Capture the cell that displays the provided text and extract its [X, Y] central coordinate. 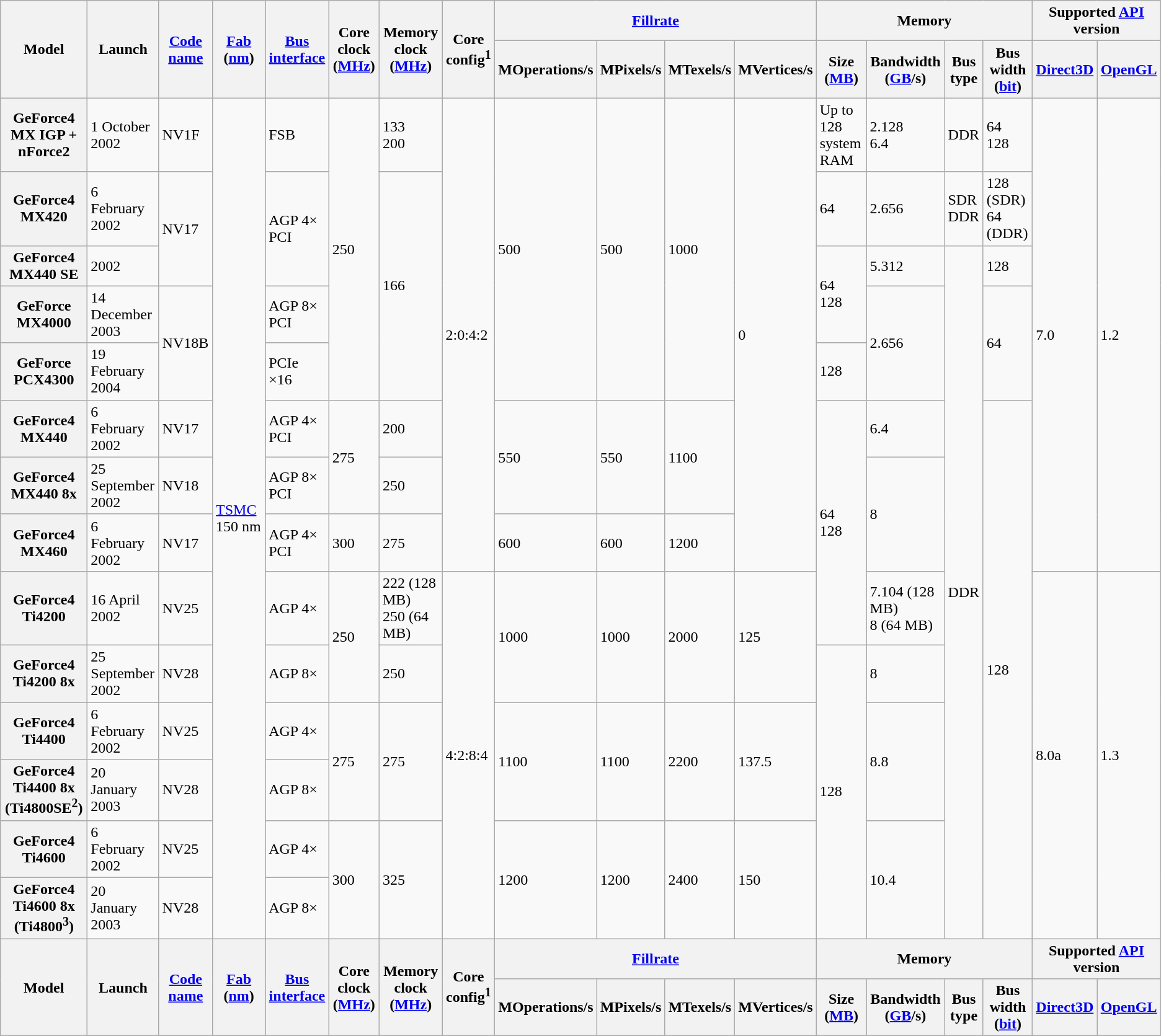
GeForce4 Ti4400 [44, 730]
1 October 2002 [123, 135]
Up to 128 system RAM [841, 135]
GeForce4 Ti4200 8x [44, 673]
GeForce4 MX440 [44, 428]
GeForce MX4000 [44, 314]
8.8 [905, 761]
166 [411, 286]
200 [411, 428]
150 [775, 879]
2002 [123, 265]
TSMC 150 nm [239, 518]
GeForce4 Ti4200 [44, 608]
2000 [700, 636]
NV1F [186, 135]
325 [411, 879]
16 April 2002 [123, 608]
6.4 [905, 428]
2200 [700, 761]
7.0 [1065, 335]
133200 [411, 135]
0 [775, 335]
1.3 [1129, 755]
SDRDDR [964, 208]
GeForce4 MX440 SE [44, 265]
GeForce4 Ti4400 8x(Ti4800SE2) [44, 790]
8.0a [1065, 755]
GeForce PCX4300 [44, 371]
5.312 [905, 265]
7.104 (128 MB)8 (64 MB) [905, 608]
NV18B [186, 343]
10.4 [905, 879]
GeForce4 Ti4600 8x(Ti48003) [44, 908]
14 December 2003 [123, 314]
125 [775, 636]
PCIe ×16 [298, 371]
2:0:4:2 [469, 335]
GeForce4 Ti4600 [44, 849]
GeForce4 MX420 [44, 208]
19 February 2004 [123, 371]
FSB [298, 135]
137.5 [775, 761]
GeForce4 MX IGP + nForce2 [44, 135]
222 (128 MB)250 (64 MB) [411, 608]
GeForce4 MX460 [44, 542]
GeForce4 MX440 8x [44, 485]
128 (SDR)64 (DDR) [1007, 208]
4:2:8:4 [469, 755]
NV18 [186, 485]
2.1286.4 [905, 135]
1.2 [1129, 335]
2400 [700, 879]
